Output the (X, Y) coordinate of the center of the cell containing the given text.  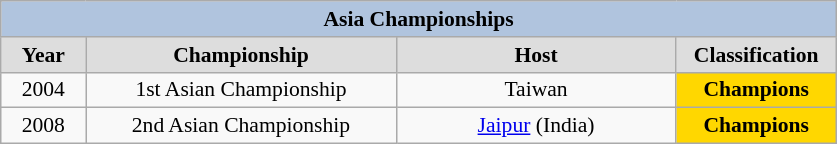
2008 (44, 126)
2004 (44, 90)
Classification (756, 55)
Taiwan (536, 90)
Host (536, 55)
Jaipur (India) (536, 126)
Championship (241, 55)
1st Asian Championship (241, 90)
Year (44, 55)
2nd Asian Championship (241, 126)
Asia Championships (419, 19)
